Return the [x, y] coordinate for the center point of the cell that contains the specified text.  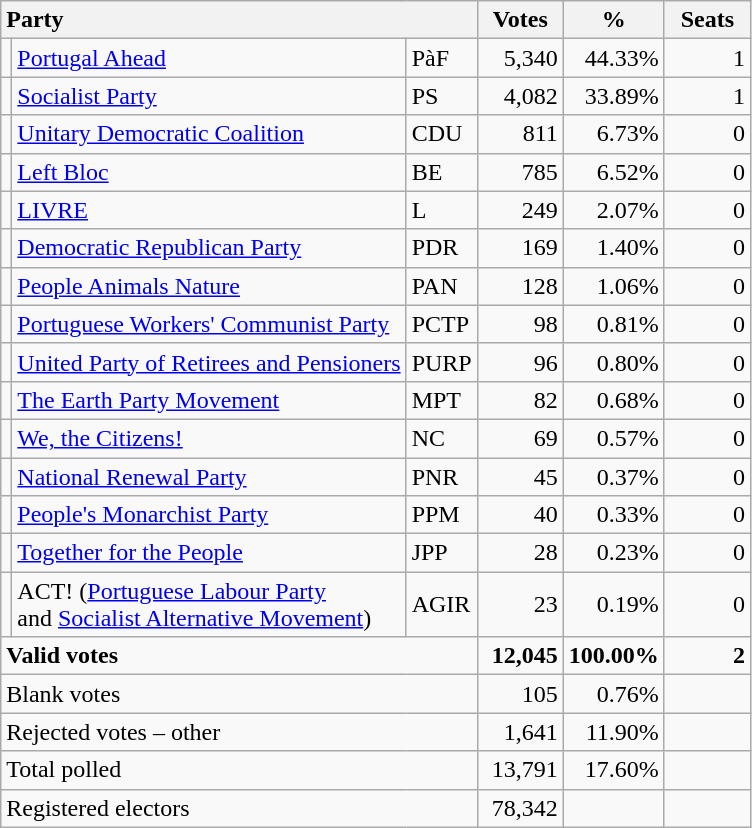
40 [520, 515]
PNR [442, 477]
12,045 [520, 656]
45 [520, 477]
1.06% [614, 286]
PàF [442, 58]
0.81% [614, 324]
Portuguese Workers' Communist Party [209, 324]
JPP [442, 553]
0.80% [614, 362]
Valid votes [239, 656]
100.00% [614, 656]
AGIR [442, 604]
0.68% [614, 400]
Registered electors [239, 808]
Total polled [239, 770]
82 [520, 400]
Seats [707, 20]
0.23% [614, 553]
Rejected votes – other [239, 732]
L [442, 210]
13,791 [520, 770]
98 [520, 324]
78,342 [520, 808]
PPM [442, 515]
NC [442, 438]
PAN [442, 286]
1.40% [614, 248]
4,082 [520, 96]
28 [520, 553]
Together for the People [209, 553]
249 [520, 210]
Left Bloc [209, 172]
PDR [442, 248]
Democratic Republican Party [209, 248]
CDU [442, 134]
1,641 [520, 732]
96 [520, 362]
69 [520, 438]
44.33% [614, 58]
Blank votes [239, 694]
0.33% [614, 515]
785 [520, 172]
ACT! (Portuguese Labour Partyand Socialist Alternative Movement) [209, 604]
0.19% [614, 604]
Party [239, 20]
6.52% [614, 172]
0.76% [614, 694]
0.57% [614, 438]
People Animals Nature [209, 286]
811 [520, 134]
128 [520, 286]
LIVRE [209, 210]
2 [707, 656]
11.90% [614, 732]
BE [442, 172]
PURP [442, 362]
105 [520, 694]
23 [520, 604]
People's Monarchist Party [209, 515]
169 [520, 248]
0.37% [614, 477]
2.07% [614, 210]
Portugal Ahead [209, 58]
Socialist Party [209, 96]
33.89% [614, 96]
17.60% [614, 770]
United Party of Retirees and Pensioners [209, 362]
Votes [520, 20]
PS [442, 96]
The Earth Party Movement [209, 400]
PCTP [442, 324]
% [614, 20]
We, the Citizens! [209, 438]
5,340 [520, 58]
National Renewal Party [209, 477]
6.73% [614, 134]
Unitary Democratic Coalition [209, 134]
MPT [442, 400]
